From the cell containing the given text, extract its center point as [x, y] coordinate. 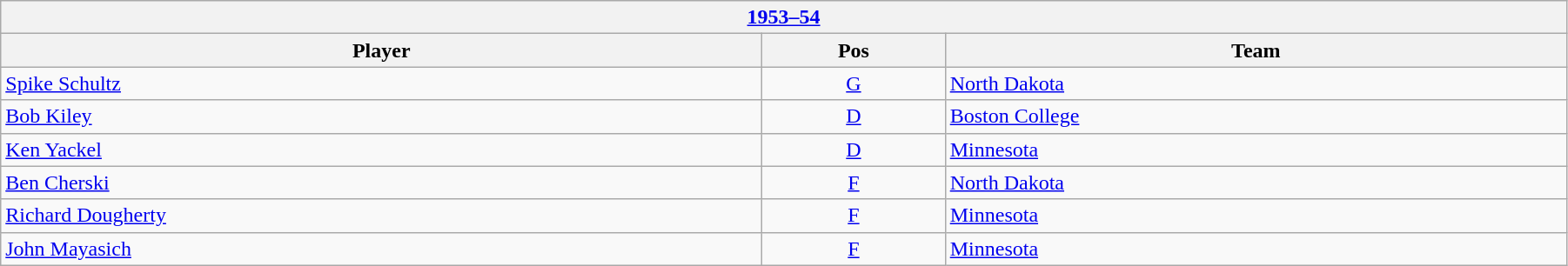
Player [381, 50]
G [854, 83]
Boston College [1256, 116]
John Mayasich [381, 249]
Ben Cherski [381, 183]
Pos [854, 50]
Bob Kiley [381, 116]
Richard Dougherty [381, 216]
Team [1256, 50]
Spike Schultz [381, 83]
1953–54 [784, 17]
Ken Yackel [381, 150]
